Capture the cell that displays the provided text and extract its [X, Y] central coordinate. 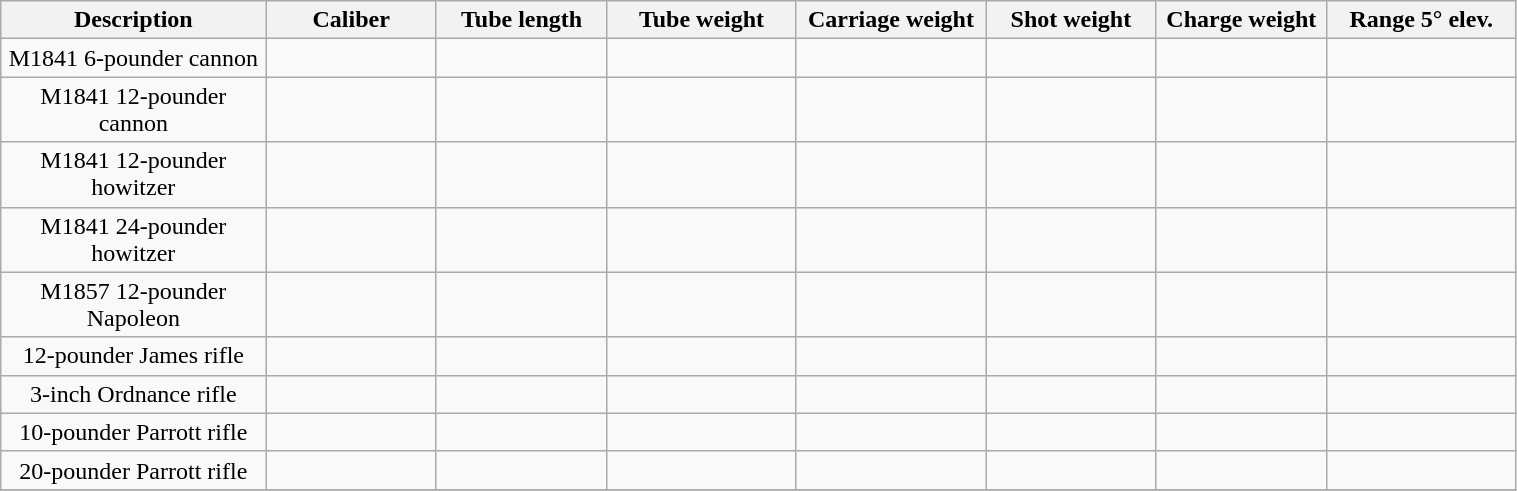
Caliber [351, 20]
M1841 12-pounder cannon [134, 110]
Tube weight [702, 20]
M1841 12-pounder howitzer [134, 174]
M1841 6-pounder cannon [134, 58]
Charge weight [1241, 20]
12-pounder James rifle [134, 356]
Tube length [521, 20]
Carriage weight [890, 20]
3-inch Ordnance rifle [134, 394]
M1841 24-pounder howitzer [134, 240]
M1857 12-pounder Napoleon [134, 304]
10-pounder Parrott rifle [134, 432]
Description [134, 20]
Shot weight [1071, 20]
Range 5° elev. [1422, 20]
20-pounder Parrott rifle [134, 470]
